Identify which cell holds the provided text, then report its (X, Y) central coordinate. 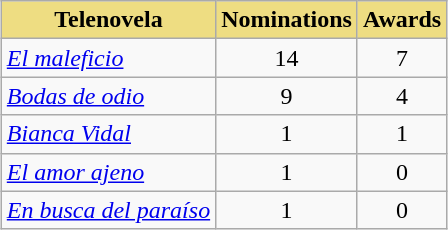
Nominations (287, 20)
7 (402, 58)
4 (402, 96)
Telenovela (108, 20)
Awards (402, 20)
El amor ajeno (108, 172)
Bodas de odio (108, 96)
El maleficio (108, 58)
Bianca Vidal (108, 134)
9 (287, 96)
En busca del paraíso (108, 210)
14 (287, 58)
